Search for the cell housing the specified text and yield its [X, Y] center coordinate. 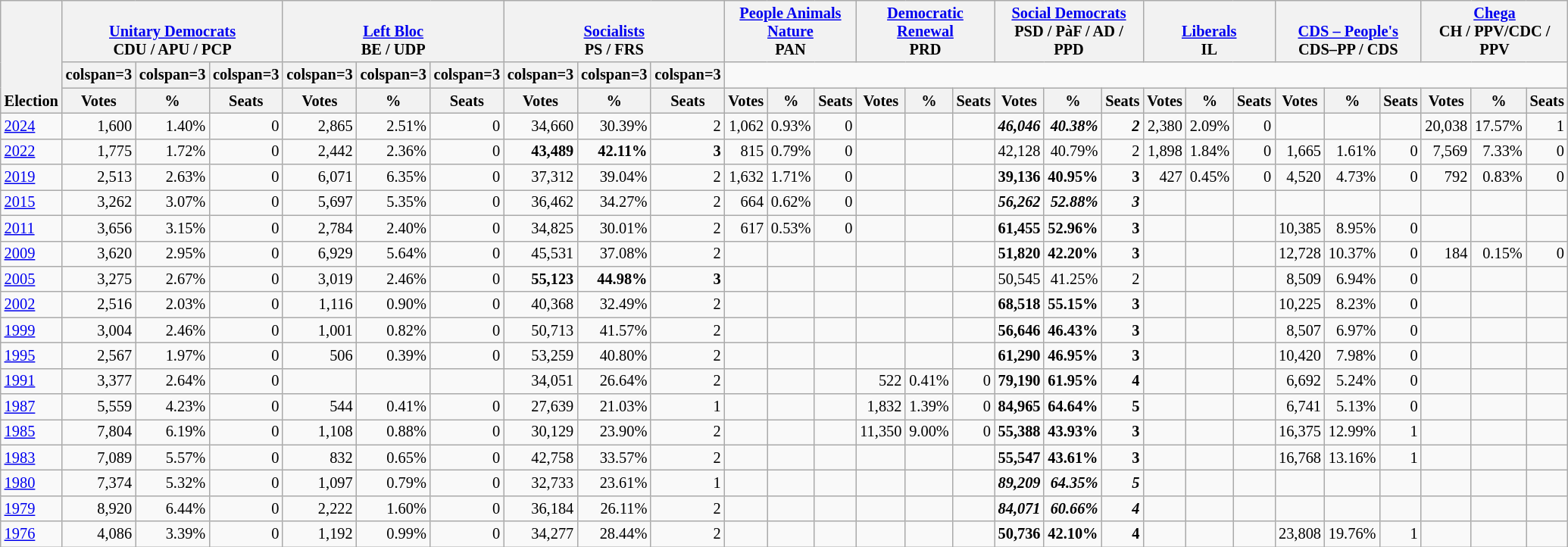
28.44% [614, 534]
19.76% [1353, 534]
1.60% [394, 508]
2019 [32, 177]
2024 [32, 126]
7.33% [1498, 152]
34,660 [541, 126]
1.40% [173, 126]
3,019 [320, 279]
50,713 [541, 330]
664 [746, 202]
23.61% [614, 483]
Social DemocratsPSD / PàF / AD / PPD [1070, 31]
4.73% [1353, 177]
64.35% [1073, 483]
39,136 [1020, 177]
7,569 [1446, 152]
0.65% [394, 458]
79,190 [1020, 381]
1,665 [1300, 152]
10,225 [1300, 305]
2,784 [320, 228]
40.95% [1073, 177]
0.82% [394, 330]
55,547 [1020, 458]
16,768 [1300, 458]
4,086 [98, 534]
55,388 [1020, 432]
3.39% [173, 534]
36,462 [541, 202]
2,222 [320, 508]
CDS – People'sCDS–PP / CDS [1348, 31]
1980 [32, 483]
8,920 [98, 508]
68,518 [1020, 305]
40.80% [614, 355]
17.57% [1498, 126]
SocialistsPS / FRS [614, 31]
40,368 [541, 305]
64.64% [1073, 407]
46,046 [1020, 126]
0.62% [791, 202]
427 [1164, 177]
0.53% [791, 228]
Unitary DemocratsCDU / APU / PCP [173, 31]
9.00% [929, 432]
12,728 [1300, 254]
6,929 [320, 254]
2,380 [1164, 126]
42.20% [1073, 254]
8.95% [1353, 228]
2002 [32, 305]
0.93% [791, 126]
2.63% [173, 177]
3,656 [98, 228]
5,697 [320, 202]
1999 [32, 330]
1.97% [173, 355]
2,865 [320, 126]
84,965 [1020, 407]
55,123 [541, 279]
20,038 [1446, 126]
1,898 [1164, 152]
34,825 [541, 228]
3.15% [173, 228]
2,516 [98, 305]
26.64% [614, 381]
1,108 [320, 432]
36,184 [541, 508]
184 [1446, 254]
40.38% [1073, 126]
0.88% [394, 432]
0.83% [1498, 177]
5.57% [173, 458]
16,375 [1300, 432]
2.36% [394, 152]
46.43% [1073, 330]
1,600 [98, 126]
10.37% [1353, 254]
1,832 [880, 407]
1,001 [320, 330]
30,129 [541, 432]
56,646 [1020, 330]
544 [320, 407]
61,455 [1020, 228]
61.95% [1073, 381]
815 [746, 152]
61,290 [1020, 355]
89,209 [1020, 483]
792 [1446, 177]
1,632 [746, 177]
39.04% [614, 177]
832 [320, 458]
10,385 [1300, 228]
8,507 [1300, 330]
43.61% [1073, 458]
6.44% [173, 508]
1976 [32, 534]
LiberalsIL [1209, 31]
56,262 [1020, 202]
5.35% [394, 202]
50,545 [1020, 279]
1.72% [173, 152]
3,377 [98, 381]
4,520 [1300, 177]
43.93% [1073, 432]
1995 [32, 355]
3,004 [98, 330]
2.09% [1210, 126]
34,051 [541, 381]
44.98% [614, 279]
0.39% [394, 355]
ChegaCH / PPV/CDC / PPV [1494, 31]
53,259 [541, 355]
40.79% [1073, 152]
6.35% [394, 177]
2022 [32, 152]
13.16% [1353, 458]
6,741 [1300, 407]
1,775 [98, 152]
1.84% [1210, 152]
41.57% [614, 330]
1.71% [791, 177]
6,692 [1300, 381]
51,820 [1020, 254]
5.13% [1353, 407]
52.96% [1073, 228]
37.08% [614, 254]
34,277 [541, 534]
2011 [32, 228]
30.01% [614, 228]
32,733 [541, 483]
46.95% [1073, 355]
People Animals NaturePAN [791, 31]
2.95% [173, 254]
617 [746, 228]
4.23% [173, 407]
2,513 [98, 177]
42.11% [614, 152]
1985 [32, 432]
Left BlocBE / UDP [393, 31]
43,489 [541, 152]
5.32% [173, 483]
37,312 [541, 177]
84,071 [1020, 508]
55.15% [1073, 305]
3,620 [98, 254]
42,128 [1020, 152]
5.24% [1353, 381]
522 [880, 381]
10,420 [1300, 355]
3,262 [98, 202]
6.97% [1353, 330]
3.07% [173, 202]
23.90% [614, 432]
60.66% [1073, 508]
2,442 [320, 152]
2.67% [173, 279]
42,758 [541, 458]
21.03% [614, 407]
1.61% [1353, 152]
2015 [32, 202]
8.23% [1353, 305]
0.45% [1210, 177]
32.49% [614, 305]
50,736 [1020, 534]
1983 [32, 458]
1,097 [320, 483]
41.25% [1073, 279]
6.19% [173, 432]
2,567 [98, 355]
0.15% [1498, 254]
7.98% [1353, 355]
7,089 [98, 458]
27,639 [541, 407]
6.94% [1353, 279]
34.27% [614, 202]
2005 [32, 279]
3,275 [98, 279]
1.39% [929, 407]
7,804 [98, 432]
33.57% [614, 458]
2009 [32, 254]
1,062 [746, 126]
0.90% [394, 305]
506 [320, 355]
Election [32, 56]
1979 [32, 508]
2.03% [173, 305]
5,559 [98, 407]
0.99% [394, 534]
2.51% [394, 126]
2.64% [173, 381]
30.39% [614, 126]
12.99% [1353, 432]
1991 [32, 381]
11,350 [880, 432]
7,374 [98, 483]
45,531 [541, 254]
2.40% [394, 228]
Democratic RenewalPRD [925, 31]
1,116 [320, 305]
42.10% [1073, 534]
1,192 [320, 534]
26.11% [614, 508]
1987 [32, 407]
52.88% [1073, 202]
23,808 [1300, 534]
8,509 [1300, 279]
6,071 [320, 177]
5.64% [394, 254]
